Locate the cell with the specified text and output its [X, Y] center coordinate. 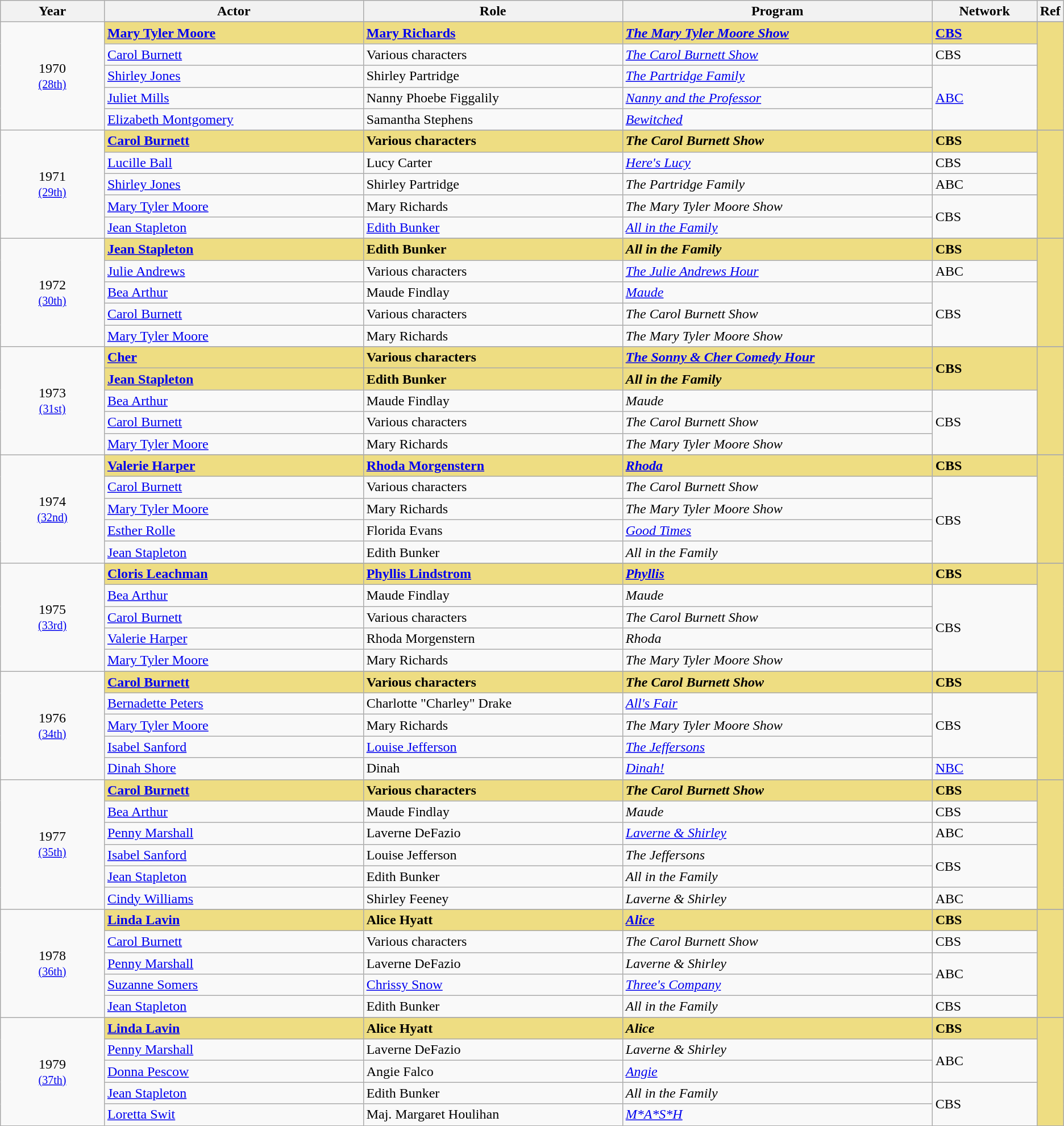
1977 (35th) [52, 844]
Nanny Phoebe Figgalily [493, 98]
Esther Rolle [234, 530]
Dinah Shore [234, 768]
Suzanne Somers [234, 985]
Program [778, 11]
1979 (37th) [52, 1071]
The Julie Andrews Hour [778, 271]
Maj. Margaret Houlihan [493, 1115]
Loretta Swit [234, 1115]
Ref [1050, 11]
Lucille Ball [234, 163]
1970 (28th) [52, 76]
Donna Pescow [234, 1071]
Lucy Carter [493, 163]
Dinah [493, 768]
Angie [778, 1071]
Phyllis [778, 574]
Shirley Feeney [493, 898]
Cindy Williams [234, 898]
NBC [984, 768]
1976 (34th) [52, 725]
Nanny and the Professor [778, 98]
Three's Company [778, 985]
The Sonny & Cher Comedy Hour [778, 358]
Bewitched [778, 119]
Cher [234, 358]
Here's Lucy [778, 163]
Florida Evans [493, 530]
1978 (36th) [52, 963]
M*A*S*H [778, 1115]
1974 (32nd) [52, 509]
Julie Andrews [234, 271]
1973 (31st) [52, 401]
Network [984, 11]
Chrissy Snow [493, 985]
1971 (29th) [52, 184]
Bernadette Peters [234, 704]
Role [493, 11]
1975 (33rd) [52, 617]
1972 (30th) [52, 292]
Year [52, 11]
Juliet Mills [234, 98]
Good Times [778, 530]
Elizabeth Montgomery [234, 119]
Charlotte "Charley" Drake [493, 704]
Dinah! [778, 768]
All's Fair [778, 704]
Angie Falco [493, 1071]
Actor [234, 11]
Cloris Leachman [234, 574]
Samantha Stephens [493, 119]
Phyllis Lindstrom [493, 574]
